Find where the given text appears and provide that cell's center as (x, y) coordinate. 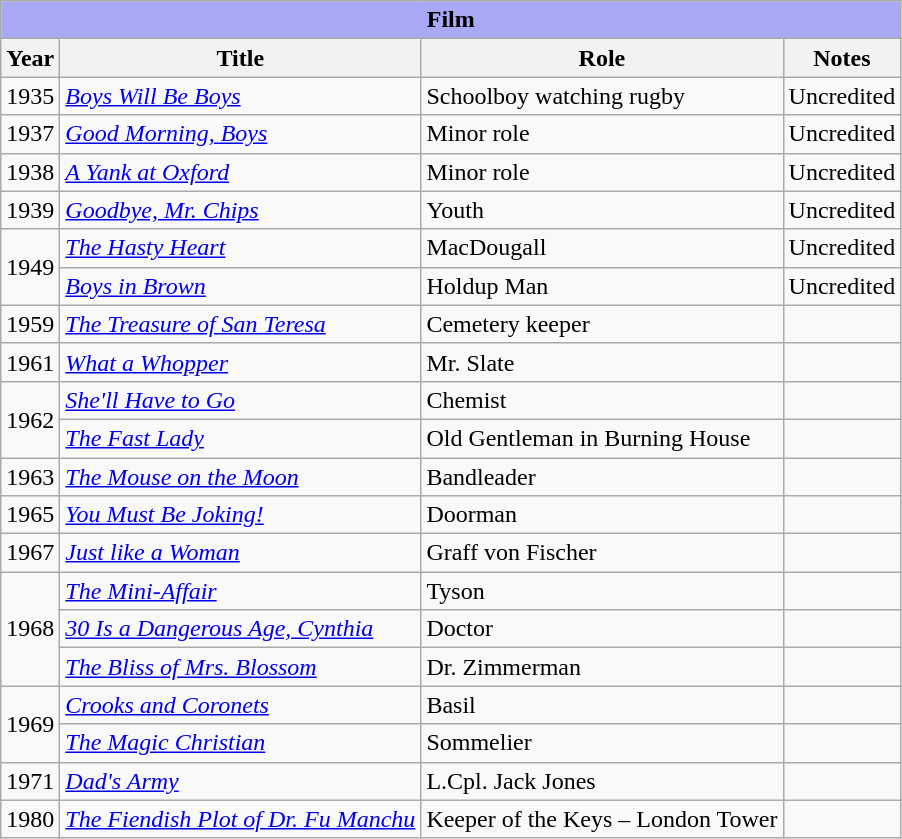
1965 (30, 515)
The Mouse on the Moon (240, 477)
1971 (30, 781)
Crooks and Coronets (240, 705)
Sommelier (602, 743)
Tyson (602, 591)
1969 (30, 724)
Youth (602, 210)
Schoolboy watching rugby (602, 96)
1959 (30, 324)
1961 (30, 362)
Role (602, 58)
Graff von Fischer (602, 553)
A Yank at Oxford (240, 172)
Cemetery keeper (602, 324)
1962 (30, 419)
Notes (842, 58)
1963 (30, 477)
1980 (30, 819)
Boys in Brown (240, 286)
Basil (602, 705)
The Treasure of San Teresa (240, 324)
MacDougall (602, 248)
Dr. Zimmerman (602, 667)
You Must Be Joking! (240, 515)
L.Cpl. Jack Jones (602, 781)
Bandleader (602, 477)
Doctor (602, 629)
Year (30, 58)
Boys Will Be Boys (240, 96)
Holdup Man (602, 286)
The Magic Christian (240, 743)
The Mini-Affair (240, 591)
1949 (30, 267)
1937 (30, 134)
Film (451, 20)
What a Whopper (240, 362)
Just like a Woman (240, 553)
Keeper of the Keys – London Tower (602, 819)
The Fast Lady (240, 438)
Title (240, 58)
Doorman (602, 515)
1967 (30, 553)
1968 (30, 629)
Old Gentleman in Burning House (602, 438)
She'll Have to Go (240, 400)
Dad's Army (240, 781)
1939 (30, 210)
1935 (30, 96)
The Hasty Heart (240, 248)
Chemist (602, 400)
Good Morning, Boys (240, 134)
The Fiendish Plot of Dr. Fu Manchu (240, 819)
30 Is a Dangerous Age, Cynthia (240, 629)
Goodbye, Mr. Chips (240, 210)
The Bliss of Mrs. Blossom (240, 667)
Mr. Slate (602, 362)
1938 (30, 172)
